Detect which cell encompasses the target text, then output its [x, y] center coordinate. 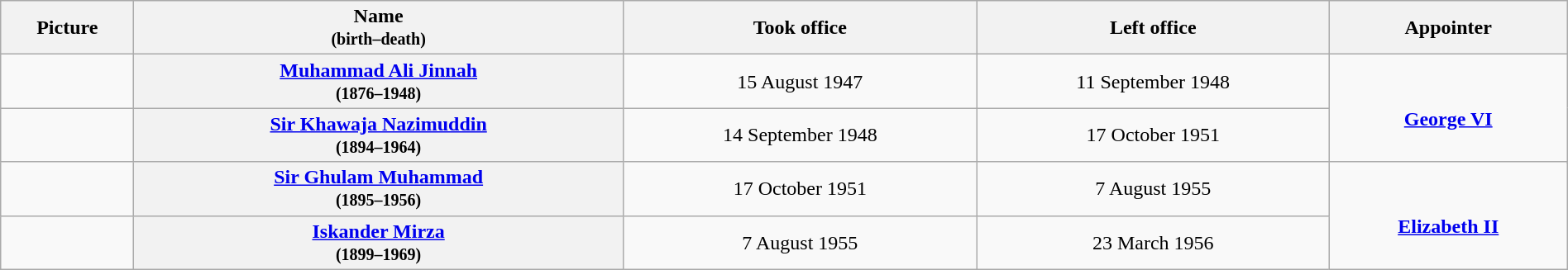
15 August 1947 [800, 81]
Name(birth–death) [379, 28]
Picture [68, 28]
Muhammad Ali Jinnah(1876–1948) [379, 81]
Left office [1153, 28]
23 March 1956 [1153, 243]
Took office [800, 28]
14 September 1948 [800, 135]
Sir Khawaja Nazimuddin(1894–1964) [379, 135]
Iskander Mirza(1899–1969) [379, 243]
George VI [1448, 108]
11 September 1948 [1153, 81]
Sir Ghulam Muhammad(1895–1956) [379, 188]
Appointer [1448, 28]
Elizabeth II [1448, 216]
